Provide the (X, Y) coordinate of the cell's center where the given text is located.  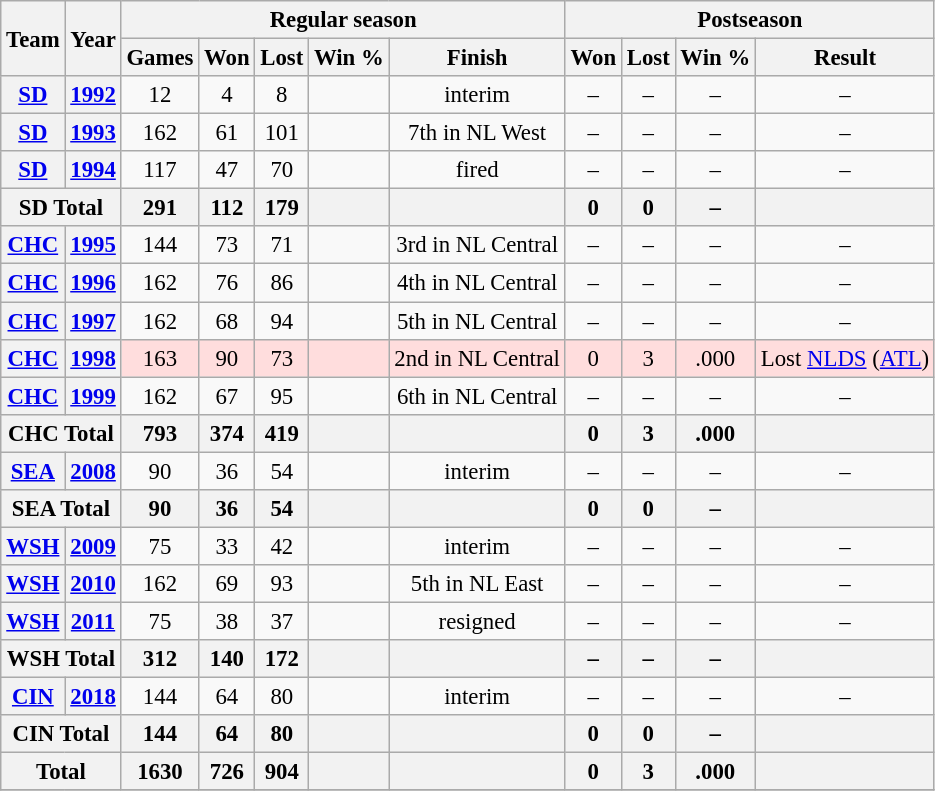
2011 (93, 621)
1999 (93, 396)
Regular season (343, 20)
793 (160, 433)
4 (227, 95)
179 (282, 208)
1996 (93, 283)
94 (282, 321)
95 (282, 396)
1993 (93, 133)
101 (282, 133)
6th in NL Central (477, 396)
312 (160, 659)
47 (227, 170)
3rd in NL Central (477, 245)
2010 (93, 584)
Postseason (750, 20)
SEA (33, 471)
1994 (93, 170)
Finish (477, 58)
86 (282, 283)
Total (61, 772)
1998 (93, 358)
71 (282, 245)
904 (282, 772)
fired (477, 170)
163 (160, 358)
1995 (93, 245)
Lost NLDS (ATL) (846, 358)
1630 (160, 772)
93 (282, 584)
726 (227, 772)
8 (282, 95)
33 (227, 546)
CIN (33, 697)
291 (160, 208)
SD Total (61, 208)
61 (227, 133)
1997 (93, 321)
37 (282, 621)
419 (282, 433)
70 (282, 170)
CHC Total (61, 433)
5th in NL Central (477, 321)
4th in NL Central (477, 283)
Year (93, 38)
67 (227, 396)
Result (846, 58)
140 (227, 659)
Team (33, 38)
WSH Total (61, 659)
2nd in NL Central (477, 358)
CIN Total (61, 734)
117 (160, 170)
172 (282, 659)
374 (227, 433)
2008 (93, 471)
resigned (477, 621)
112 (227, 208)
SEA Total (61, 509)
2009 (93, 546)
7th in NL West (477, 133)
5th in NL East (477, 584)
42 (282, 546)
1992 (93, 95)
69 (227, 584)
68 (227, 321)
Games (160, 58)
76 (227, 283)
38 (227, 621)
2018 (93, 697)
12 (160, 95)
